Detect which cell encompasses the target text, then output its (x, y) center coordinate. 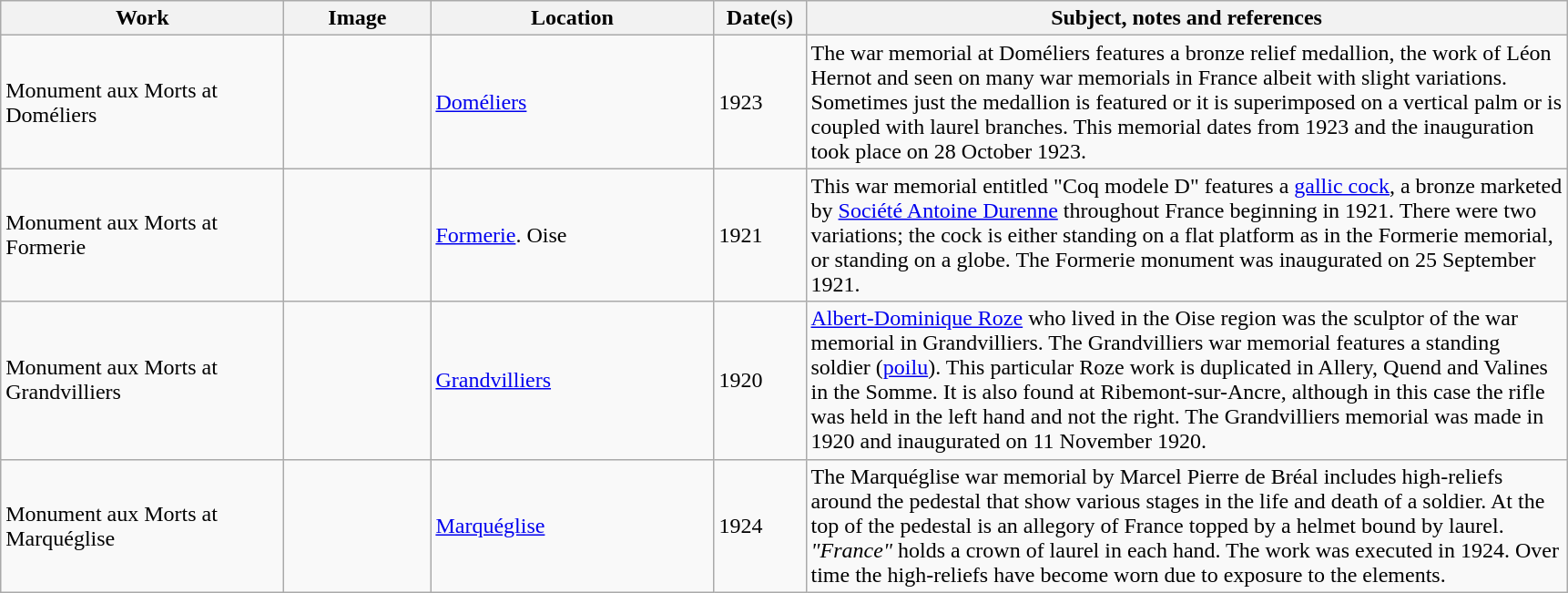
Image (357, 18)
Date(s) (759, 18)
1920 (759, 381)
1923 (759, 102)
Formerie. Oise (572, 235)
Monument aux Morts at Doméliers (142, 102)
Monument aux Morts at Marquéglise (142, 526)
Location (572, 18)
Monument aux Morts at Grandvilliers (142, 381)
Work (142, 18)
Marquéglise (572, 526)
1921 (759, 235)
Subject, notes and references (1186, 18)
Grandvilliers (572, 381)
1924 (759, 526)
Doméliers (572, 102)
Monument aux Morts at Formerie (142, 235)
